Provide the (X, Y) coordinate of the cell's center where the given text is located.  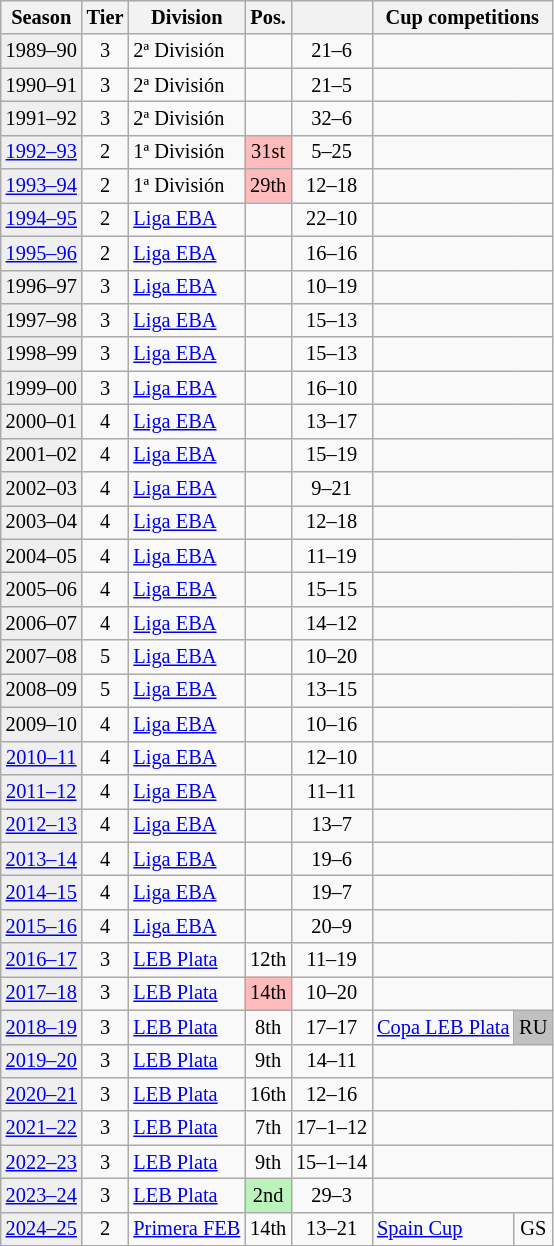
2020–21 (42, 1094)
2001–02 (42, 455)
12–10 (332, 758)
Tier (106, 17)
29th (268, 186)
32–6 (332, 118)
Division (186, 17)
15–1–14 (332, 1162)
1997–98 (42, 320)
2023–24 (42, 1195)
2005–06 (42, 589)
1990–91 (42, 85)
9–21 (332, 489)
15–15 (332, 589)
2009–10 (42, 724)
2004–05 (42, 556)
1995–96 (42, 253)
2019–20 (42, 1061)
GS (533, 1229)
1991–92 (42, 118)
2013–14 (42, 859)
2nd (268, 1195)
13–7 (332, 825)
13–15 (332, 690)
1989–90 (42, 51)
2007–08 (42, 657)
2016–17 (42, 960)
Spain Cup (443, 1229)
16th (268, 1094)
Cup competitions (462, 17)
10–19 (332, 287)
29–3 (332, 1195)
1994–95 (42, 219)
14–12 (332, 623)
21–6 (332, 51)
19–6 (332, 859)
14–11 (332, 1061)
2006–07 (42, 623)
19–7 (332, 892)
2011–12 (42, 791)
16–10 (332, 388)
17–17 (332, 1027)
Pos. (268, 17)
2022–23 (42, 1162)
1992–93 (42, 152)
11–11 (332, 791)
20–9 (332, 926)
RU (533, 1027)
2012–13 (42, 825)
2003–04 (42, 522)
2015–16 (42, 926)
2018–19 (42, 1027)
1996–97 (42, 287)
21–5 (332, 85)
2010–11 (42, 758)
1998–99 (42, 354)
12–16 (332, 1094)
31st (268, 152)
13–17 (332, 421)
10–16 (332, 724)
17–1–12 (332, 1128)
Copa LEB Plata (443, 1027)
16–16 (332, 253)
2002–03 (42, 489)
Season (42, 17)
8th (268, 1027)
2000–01 (42, 421)
Primera FEB (186, 1229)
13–21 (332, 1229)
1999–00 (42, 388)
2024–25 (42, 1229)
1993–94 (42, 186)
5–25 (332, 152)
22–10 (332, 219)
2021–22 (42, 1128)
7th (268, 1128)
2014–15 (42, 892)
15–19 (332, 455)
12th (268, 960)
2017–18 (42, 993)
2008–09 (42, 690)
